Locate the cell with the specified text and output its [X, Y] center coordinate. 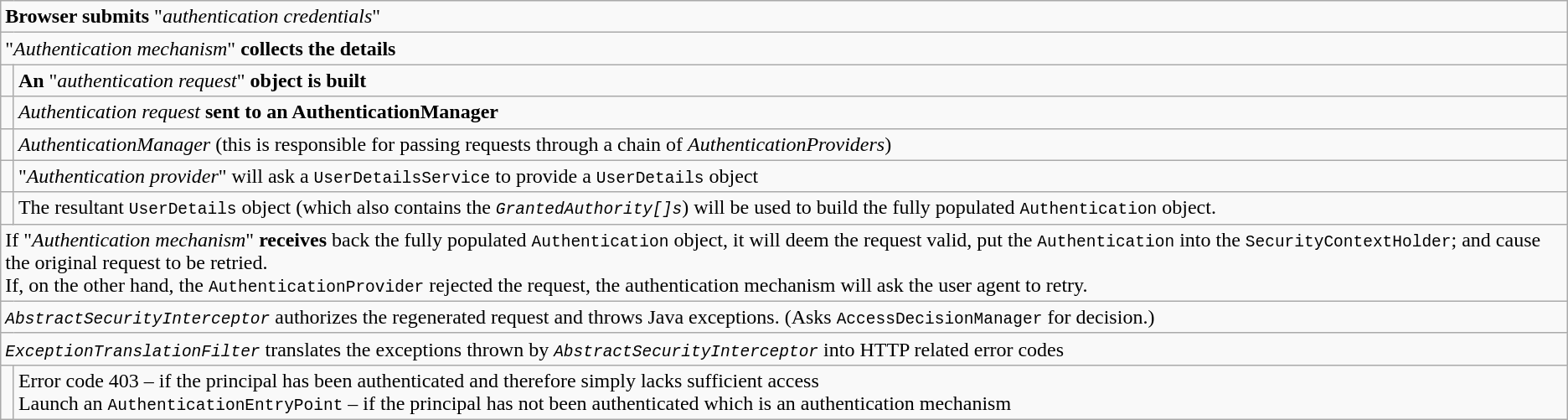
ExceptionTranslationFilter translates the exceptions thrown by AbstractSecurityInterceptor into HTTP related error codes [784, 349]
"Authentication mechanism" collects the details [784, 49]
An "authentication request" object is built [791, 80]
Authentication request sent to an AuthenticationManager [791, 112]
AbstractSecurityInterceptor authorizes the regenerated request and throws Java exceptions. (Asks AccessDecisionManager for decision.) [784, 317]
"Authentication provider" will ask a UserDetailsService to provide a UserDetails object [791, 176]
Browser submits "authentication credentials" [784, 17]
The resultant UserDetails object (which also contains the GrantedAuthority[]s) will be used to build the fully populated Authentication object. [791, 208]
AuthenticationManager (this is responsible for passing requests through a chain of AuthenticationProviders) [791, 144]
